Return the [X, Y] coordinate for the center point of the cell that contains the specified text.  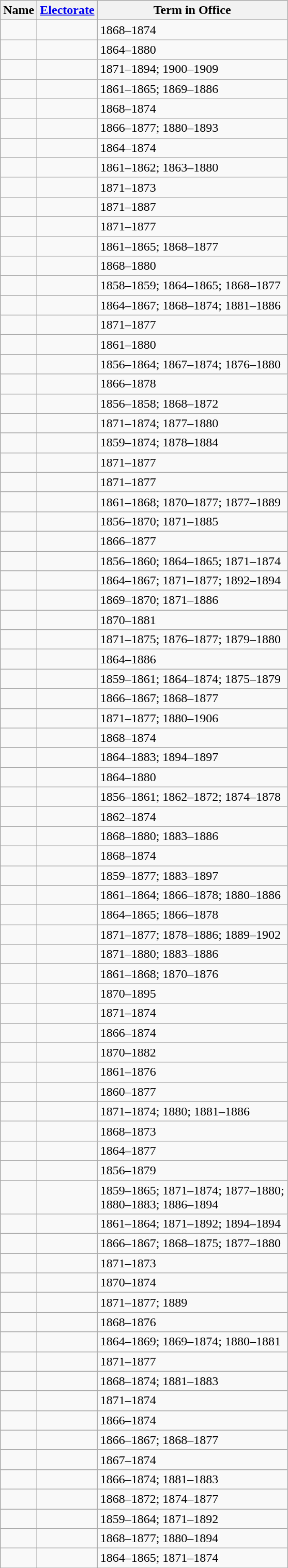
1868–1872; 1874–1877 [192, 1499]
1871–1874; 1877–1880 [192, 423]
1861–1864; 1871–1892; 1894–1894 [192, 1224]
1871–1877; 1889 [192, 1302]
1864–1886 [192, 659]
1856–1861; 1862–1872; 1874–1878 [192, 797]
1870–1881 [192, 620]
1858–1859; 1864–1865; 1868–1877 [192, 286]
1860–1877 [192, 1092]
1859–1864; 1871–1892 [192, 1518]
1856–1858; 1868–1872 [192, 403]
1870–1874 [192, 1283]
1871–1894; 1900–1909 [192, 69]
1866–1877 [192, 541]
1870–1882 [192, 1052]
1864–1865; 1866–1878 [192, 915]
1856–1870; 1871–1885 [192, 521]
1868–1880; 1883–1886 [192, 836]
1869–1870; 1871–1886 [192, 600]
1861–1865; 1868–1877 [192, 246]
Name [19, 10]
1866–1874; 1881–1883 [192, 1479]
1871–1880; 1883–1886 [192, 954]
1859–1865; 1871–1874; 1877–1880;1880–1883; 1886–1894 [192, 1197]
1868–1880 [192, 266]
1861–1864; 1866–1878; 1880–1886 [192, 895]
1866–1867; 1868–1875; 1877–1880 [192, 1244]
1868–1873 [192, 1131]
1871–1877; 1878–1886; 1889–1902 [192, 935]
1859–1877; 1883–1897 [192, 876]
1861–1868; 1870–1876 [192, 974]
1861–1876 [192, 1072]
1859–1861; 1864–1874; 1875–1879 [192, 679]
1871–1875; 1876–1877; 1879–1880 [192, 640]
1856–1879 [192, 1170]
1864–1867; 1871–1877; 1892–1894 [192, 581]
1866–1877; 1880–1893 [192, 128]
1868–1877; 1880–1894 [192, 1539]
1868–1876 [192, 1322]
1856–1864; 1867–1874; 1876–1880 [192, 364]
Term in Office [192, 10]
1864–1867; 1868–1874; 1881–1886 [192, 305]
1867–1874 [192, 1460]
1864–1874 [192, 148]
1864–1883; 1894–1897 [192, 757]
Electorate [67, 10]
1871–1874; 1880; 1881–1886 [192, 1111]
1861–1880 [192, 345]
1868–1874; 1881–1883 [192, 1381]
1859–1874; 1878–1884 [192, 443]
1861–1865; 1869–1886 [192, 89]
1861–1868; 1870–1877; 1877–1889 [192, 502]
1862–1874 [192, 816]
1871–1877; 1880–1906 [192, 718]
1864–1877 [192, 1151]
1871–1887 [192, 207]
1864–1869; 1869–1874; 1880–1881 [192, 1342]
1861–1862; 1863–1880 [192, 167]
1856–1860; 1864–1865; 1871–1874 [192, 561]
1870–1895 [192, 993]
1864–1865; 1871–1874 [192, 1558]
1866–1878 [192, 384]
